Determine the (X, Y) coordinate at the center of the cell enclosing the given text.  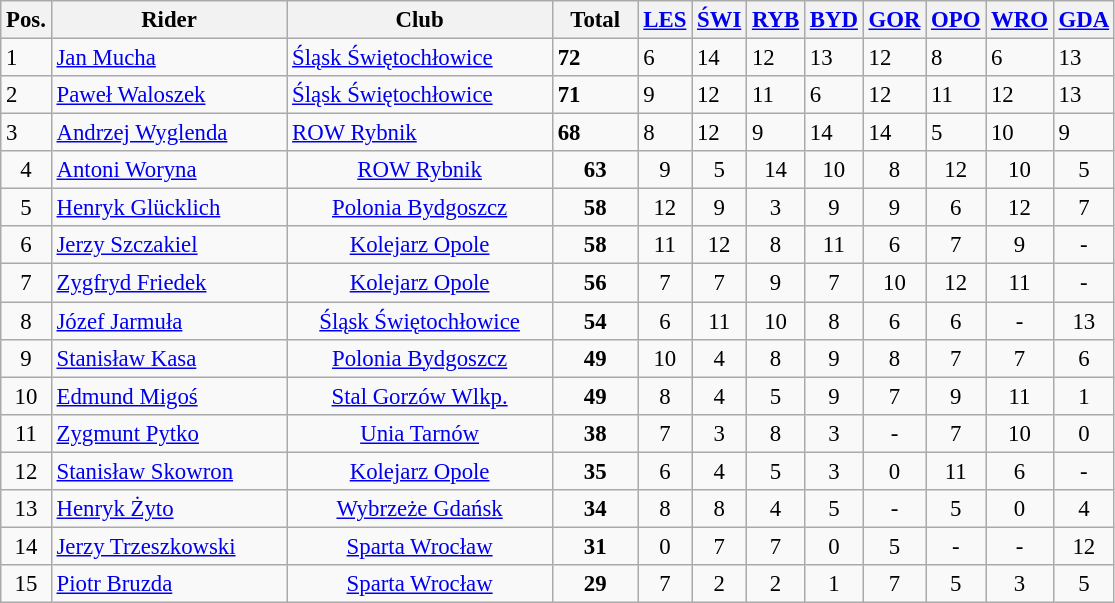
38 (595, 433)
56 (595, 283)
Stal Gorzów Wlkp. (420, 396)
29 (595, 584)
RYB (776, 20)
Edmund Migoś (169, 396)
34 (595, 509)
Zygmunt Pytko (169, 433)
31 (595, 546)
Andrzej Wyglenda (169, 133)
WRO (1020, 20)
GOR (894, 20)
63 (595, 170)
Pos. (26, 20)
Henryk Żyto (169, 509)
Rider (169, 20)
Zygfryd Friedek (169, 283)
Unia Tarnów (420, 433)
Henryk Glücklich (169, 208)
Paweł Waloszek (169, 95)
Club (420, 20)
ŚWI (720, 20)
BYD (834, 20)
OPO (956, 20)
35 (595, 471)
68 (595, 133)
Józef Jarmuła (169, 321)
Stanisław Kasa (169, 358)
GDA (1084, 20)
71 (595, 95)
Antoni Woryna (169, 170)
Jerzy Trzeszkowski (169, 546)
Jerzy Szczakiel (169, 245)
LES (665, 20)
Jan Mucha (169, 58)
Piotr Bruzda (169, 584)
Wybrzeże Gdańsk (420, 509)
54 (595, 321)
Total (595, 20)
Stanisław Skowron (169, 471)
15 (26, 584)
72 (595, 58)
